Find where the given text appears and provide that cell's center as [x, y] coordinate. 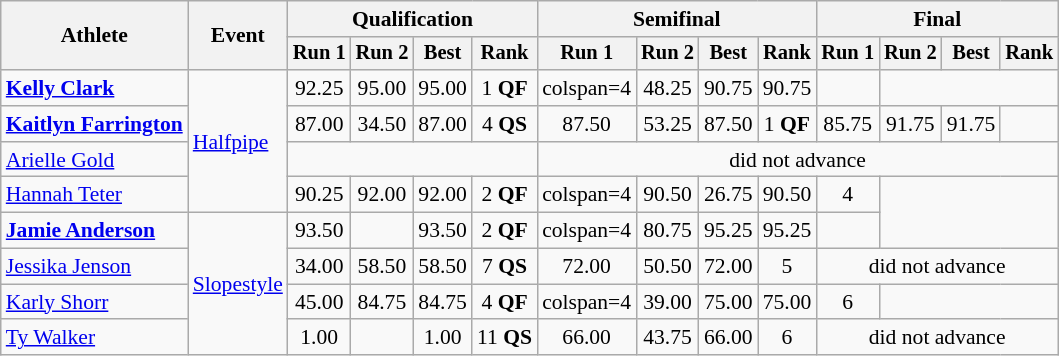
Ty Walker [94, 338]
53.25 [668, 124]
4 [848, 195]
39.00 [668, 302]
Final [937, 19]
7 QS [504, 267]
34.50 [382, 124]
45.00 [320, 302]
Karly Shorr [94, 302]
Hannah Teter [94, 195]
11 QS [504, 338]
48.25 [668, 88]
85.75 [848, 124]
50.50 [668, 267]
4 QS [504, 124]
Jamie Anderson [94, 231]
92.25 [320, 88]
Athlete [94, 36]
34.00 [320, 267]
26.75 [728, 195]
5 [788, 267]
Kaitlyn Farrington [94, 124]
4 QF [504, 302]
Jessika Jenson [94, 267]
Event [238, 36]
Slopestyle [238, 284]
43.75 [668, 338]
Qualification [412, 19]
80.75 [668, 231]
Kelly Clark [94, 88]
Arielle Gold [94, 160]
Semifinal [676, 19]
90.25 [320, 195]
Halfpipe [238, 141]
